From the cell containing the given text, extract its center point as [x, y] coordinate. 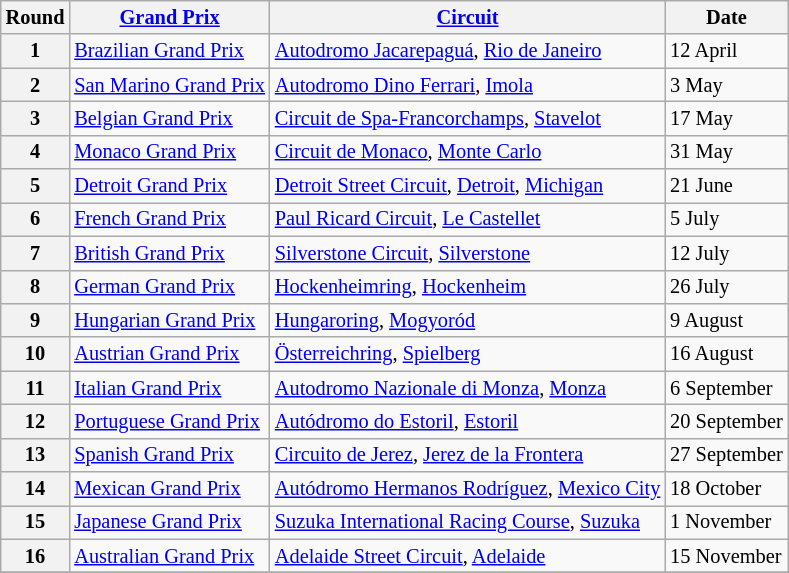
3 [36, 118]
Portuguese Grand Prix [170, 421]
7 [36, 253]
14 [36, 489]
Silverstone Circuit, Silverstone [468, 253]
German Grand Prix [170, 287]
Australian Grand Prix [170, 556]
1 [36, 51]
Grand Prix [170, 17]
31 May [726, 152]
Hungarian Grand Prix [170, 320]
Autódromo Hermanos Rodríguez, Mexico City [468, 489]
5 [36, 186]
16 [36, 556]
18 October [726, 489]
9 August [726, 320]
Österreichring, Spielberg [468, 354]
Spanish Grand Prix [170, 455]
3 May [726, 85]
9 [36, 320]
1 November [726, 522]
Detroit Grand Prix [170, 186]
Autodromo Jacarepaguá, Rio de Janeiro [468, 51]
French Grand Prix [170, 219]
Austrian Grand Prix [170, 354]
6 September [726, 388]
4 [36, 152]
Monaco Grand Prix [170, 152]
13 [36, 455]
Detroit Street Circuit, Detroit, Michigan [468, 186]
Date [726, 17]
British Grand Prix [170, 253]
Circuit de Monaco, Monte Carlo [468, 152]
Circuito de Jerez, Jerez de la Frontera [468, 455]
17 May [726, 118]
20 September [726, 421]
8 [36, 287]
Paul Ricard Circuit, Le Castellet [468, 219]
Suzuka International Racing Course, Suzuka [468, 522]
15 [36, 522]
12 July [726, 253]
Circuit [468, 17]
Circuit de Spa-Francorchamps, Stavelot [468, 118]
Belgian Grand Prix [170, 118]
Brazilian Grand Prix [170, 51]
Italian Grand Prix [170, 388]
27 September [726, 455]
16 August [726, 354]
Round [36, 17]
Adelaide Street Circuit, Adelaide [468, 556]
12 April [726, 51]
11 [36, 388]
6 [36, 219]
Hockenheimring, Hockenheim [468, 287]
Autódromo do Estoril, Estoril [468, 421]
10 [36, 354]
Mexican Grand Prix [170, 489]
Hungaroring, Mogyoród [468, 320]
San Marino Grand Prix [170, 85]
5 July [726, 219]
Autodromo Dino Ferrari, Imola [468, 85]
2 [36, 85]
21 June [726, 186]
12 [36, 421]
Japanese Grand Prix [170, 522]
Autodromo Nazionale di Monza, Monza [468, 388]
26 July [726, 287]
15 November [726, 556]
